Search for the cell housing the specified text and yield its [X, Y] center coordinate. 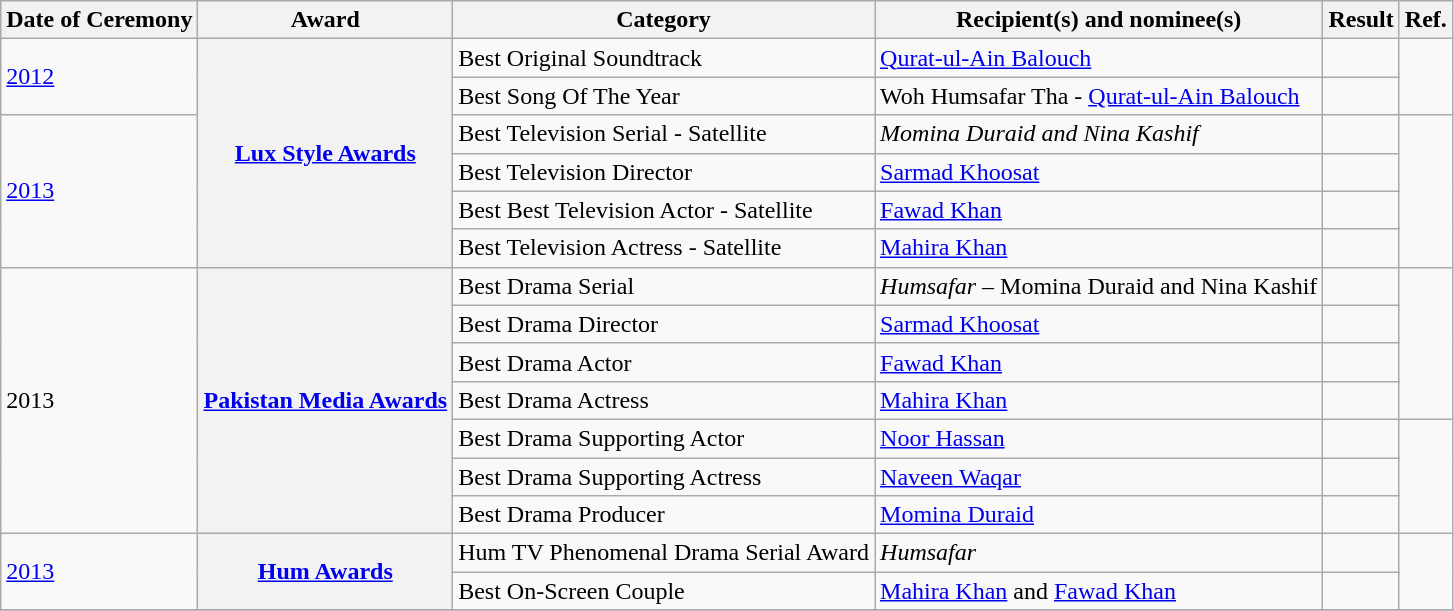
Best Drama Actress [664, 400]
Best Song Of The Year [664, 96]
Best On-Screen Couple [664, 591]
Award [326, 20]
Best Drama Producer [664, 515]
Best Drama Director [664, 324]
Mahira Khan and Fawad Khan [1099, 591]
Momina Duraid [1099, 515]
Humsafar – Momina Duraid and Nina Kashif [1099, 286]
Noor Hassan [1099, 438]
Momina Duraid and Nina Kashif [1099, 134]
Best Television Director [664, 172]
Qurat-ul-Ain Balouch [1099, 58]
2012 [100, 77]
Woh Humsafar Tha - Qurat-ul-Ain Balouch [1099, 96]
Best Television Serial - Satellite [664, 134]
Date of Ceremony [100, 20]
Result [1361, 20]
Category [664, 20]
Best Drama Supporting Actress [664, 477]
Best Best Television Actor - Satellite [664, 210]
Best Drama Serial [664, 286]
Best Drama Supporting Actor [664, 438]
Hum Awards [326, 572]
Humsafar [1099, 553]
Naveen Waqar [1099, 477]
Pakistan Media Awards [326, 400]
Best Original Soundtrack [664, 58]
Recipient(s) and nominee(s) [1099, 20]
Lux Style Awards [326, 153]
Ref. [1426, 20]
Best Drama Actor [664, 362]
Best Television Actress - Satellite [664, 248]
Hum TV Phenomenal Drama Serial Award [664, 553]
